Pinpoint the cell where the given text exists, returning its (X, Y) midpoint coordinate. 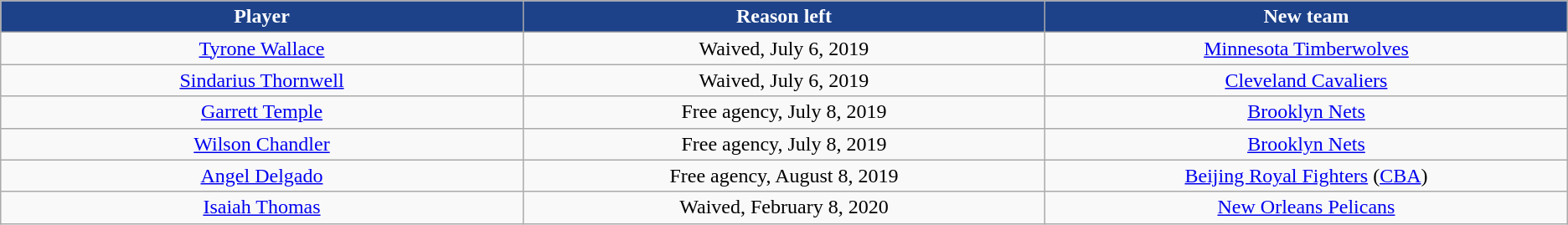
New Orleans Pelicans (1307, 207)
Free agency, August 8, 2019 (784, 176)
Isaiah Thomas (261, 207)
Player (261, 17)
Wilson Chandler (261, 144)
Sindarius Thornwell (261, 80)
Beijing Royal Fighters (CBA) (1307, 176)
Garrett Temple (261, 112)
Tyrone Wallace (261, 49)
New team (1307, 17)
Waived, February 8, 2020 (784, 207)
Minnesota Timberwolves (1307, 49)
Reason left (784, 17)
Cleveland Cavaliers (1307, 80)
Angel Delgado (261, 176)
